Scan for the cell matching the given text and deliver its (X, Y) coordinate at center. 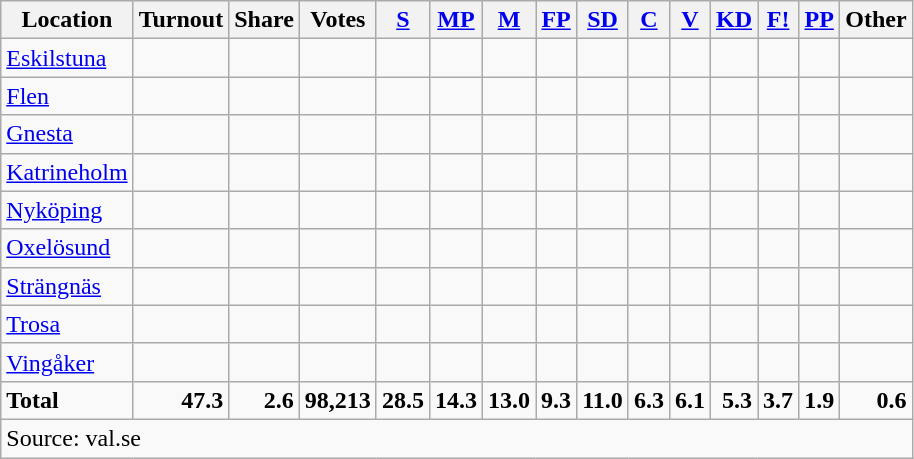
13.0 (510, 400)
6.3 (648, 400)
KD (734, 20)
Nyköping (67, 210)
F! (778, 20)
3.7 (778, 400)
47.3 (181, 400)
2.6 (264, 400)
Eskilstuna (67, 58)
Strängnäs (67, 286)
Vingåker (67, 362)
C (648, 20)
SD (603, 20)
Source: val.se (456, 438)
98,213 (338, 400)
Total (67, 400)
Katrineholm (67, 172)
M (510, 20)
Trosa (67, 324)
FP (556, 20)
S (402, 20)
Location (67, 20)
5.3 (734, 400)
9.3 (556, 400)
1.9 (820, 400)
MP (456, 20)
PP (820, 20)
Share (264, 20)
0.6 (876, 400)
Gnesta (67, 134)
Flen (67, 96)
Oxelösund (67, 248)
14.3 (456, 400)
Turnout (181, 20)
11.0 (603, 400)
Votes (338, 20)
28.5 (402, 400)
V (690, 20)
6.1 (690, 400)
Other (876, 20)
